Return (X, Y) of the center of cell containing provided text 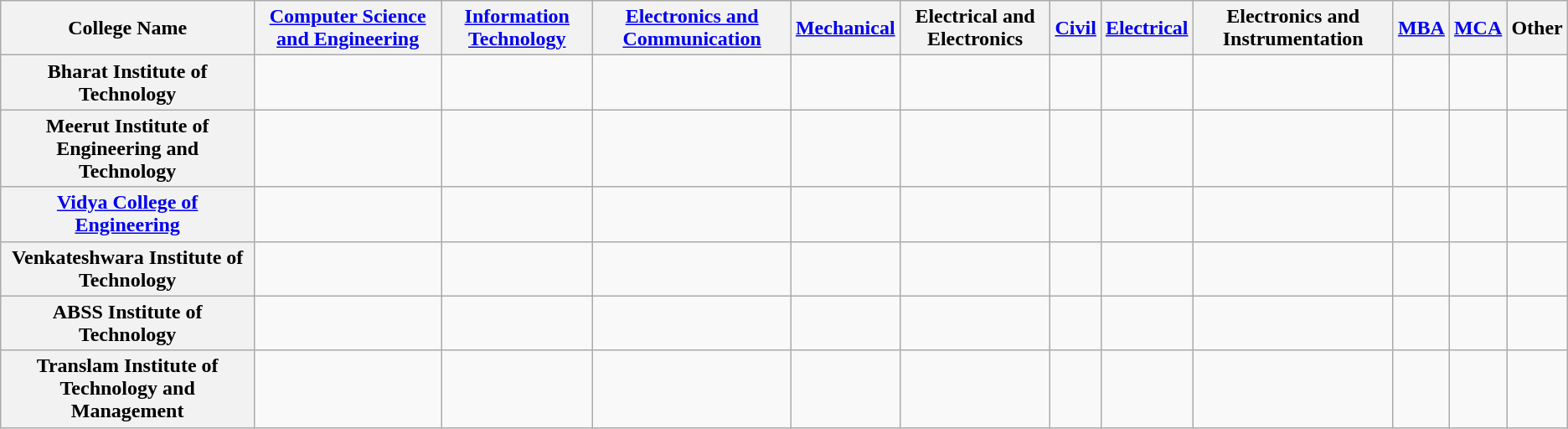
Civil (1075, 28)
Electrical and Electronics (975, 28)
Translam Institute of Technology and Management (127, 389)
Electrical (1147, 28)
Computer Science and Engineering (348, 28)
Vidya College of Engineering (127, 214)
Venkateshwara Institute of Technology (127, 268)
Electronics and Instrumentation (1293, 28)
Other (1537, 28)
MCA (1478, 28)
College Name (127, 28)
Meerut Institute of Engineering and Technology (127, 148)
Mechanical (845, 28)
Bharat Institute of Technology (127, 82)
ABSS Institute of Technology (127, 323)
Information Technology (518, 28)
Electronics and Communication (692, 28)
MBA (1421, 28)
